Identify which cell holds the provided text, then report its (x, y) central coordinate. 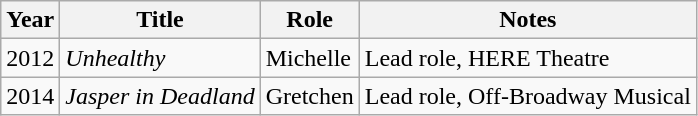
Lead role, HERE Theatre (528, 58)
Role (310, 20)
2014 (30, 96)
Gretchen (310, 96)
Unhealthy (160, 58)
Notes (528, 20)
Title (160, 20)
Year (30, 20)
Jasper in Deadland (160, 96)
2012 (30, 58)
Lead role, Off-Broadway Musical (528, 96)
Michelle (310, 58)
